Pinpoint the cell where the given text exists, returning its [x, y] midpoint coordinate. 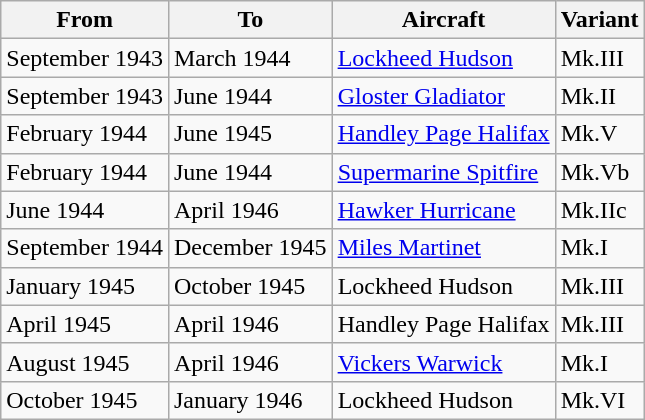
Vickers Warwick [444, 362]
Mk.IIc [600, 210]
Aircraft [444, 20]
August 1945 [85, 362]
March 1944 [250, 58]
Hawker Hurricane [444, 210]
June 1945 [250, 134]
Gloster Gladiator [444, 96]
Mk.II [600, 96]
Supermarine Spitfire [444, 172]
January 1946 [250, 400]
Miles Martinet [444, 248]
January 1945 [85, 286]
April 1945 [85, 324]
September 1944 [85, 248]
To [250, 20]
Mk.VI [600, 400]
Mk.V [600, 134]
December 1945 [250, 248]
Mk.Vb [600, 172]
Variant [600, 20]
From [85, 20]
